Capture the cell that displays the provided text and extract its (X, Y) central coordinate. 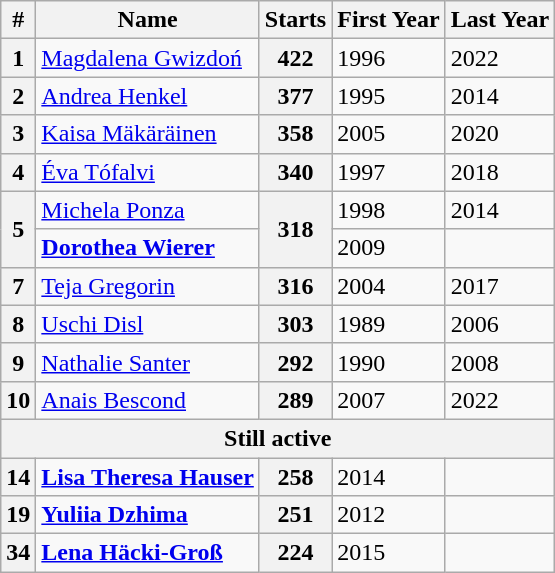
First Year (388, 20)
2018 (500, 172)
303 (295, 324)
10 (18, 400)
318 (295, 229)
Lisa Theresa Hauser (148, 477)
251 (295, 515)
2 (18, 96)
1990 (388, 362)
2015 (388, 553)
289 (295, 400)
1995 (388, 96)
Starts (295, 20)
Teja Gregorin (148, 286)
Name (148, 20)
Still active (278, 438)
Michela Ponza (148, 210)
2008 (500, 362)
Uschi Disl (148, 324)
224 (295, 553)
Lena Häcki-Groß (148, 553)
19 (18, 515)
1 (18, 58)
Anais Bescond (148, 400)
4 (18, 172)
7 (18, 286)
14 (18, 477)
Kaisa Mäkäräinen (148, 134)
Last Year (500, 20)
Nathalie Santer (148, 362)
Andrea Henkel (148, 96)
340 (295, 172)
8 (18, 324)
422 (295, 58)
3 (18, 134)
Éva Tófalvi (148, 172)
2012 (388, 515)
1989 (388, 324)
2009 (388, 248)
Magdalena Gwizdoń (148, 58)
2006 (500, 324)
2004 (388, 286)
2017 (500, 286)
Dorothea Wierer (148, 248)
1997 (388, 172)
1996 (388, 58)
358 (295, 134)
1998 (388, 210)
316 (295, 286)
Yuliia Dzhima (148, 515)
9 (18, 362)
34 (18, 553)
2020 (500, 134)
5 (18, 229)
# (18, 20)
2005 (388, 134)
258 (295, 477)
2007 (388, 400)
377 (295, 96)
292 (295, 362)
